Detect which cell encompasses the target text, then output its (X, Y) center coordinate. 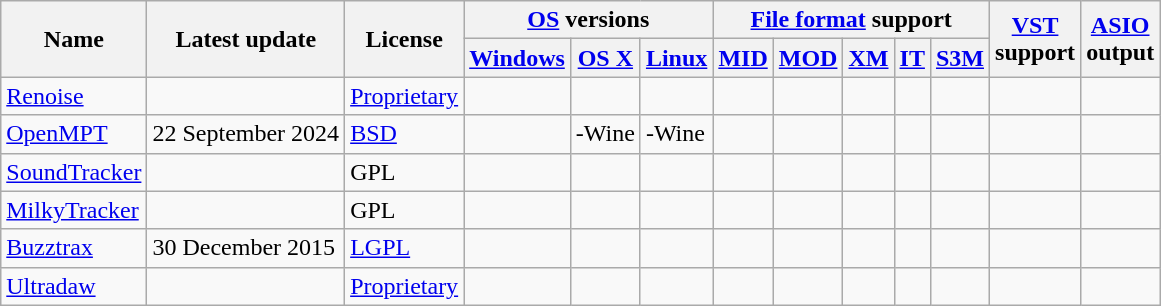
30 December 2015 (246, 248)
VSTsupport (1036, 39)
Ultradaw (74, 286)
Latest update (246, 39)
ASIOoutput (1120, 39)
S3M (960, 58)
OS X (605, 58)
22 September 2024 (246, 134)
MOD (808, 58)
MID (743, 58)
BSD (404, 134)
File format support (852, 20)
Renoise (74, 96)
IT (912, 58)
Linux (676, 58)
Windows (518, 58)
License (404, 39)
OS versions (588, 20)
OpenMPT (74, 134)
LGPL (404, 248)
MilkyTracker (74, 210)
XM (868, 58)
Buzztrax (74, 248)
SoundTracker (74, 172)
Name (74, 39)
